Return the [x, y] coordinate for the center point of the cell that contains the specified text.  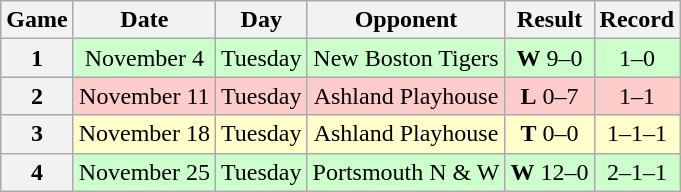
L 0–7 [550, 96]
Result [550, 20]
4 [37, 172]
W 12–0 [550, 172]
Date [144, 20]
W 9–0 [550, 58]
November 18 [144, 134]
Opponent [406, 20]
1–0 [637, 58]
3 [37, 134]
1 [37, 58]
New Boston Tigers [406, 58]
2–1–1 [637, 172]
Portsmouth N & W [406, 172]
November 25 [144, 172]
1–1 [637, 96]
Game [37, 20]
November 11 [144, 96]
November 4 [144, 58]
2 [37, 96]
T 0–0 [550, 134]
Record [637, 20]
1–1–1 [637, 134]
Day [261, 20]
